Detect which cell encompasses the target text, then output its (X, Y) center coordinate. 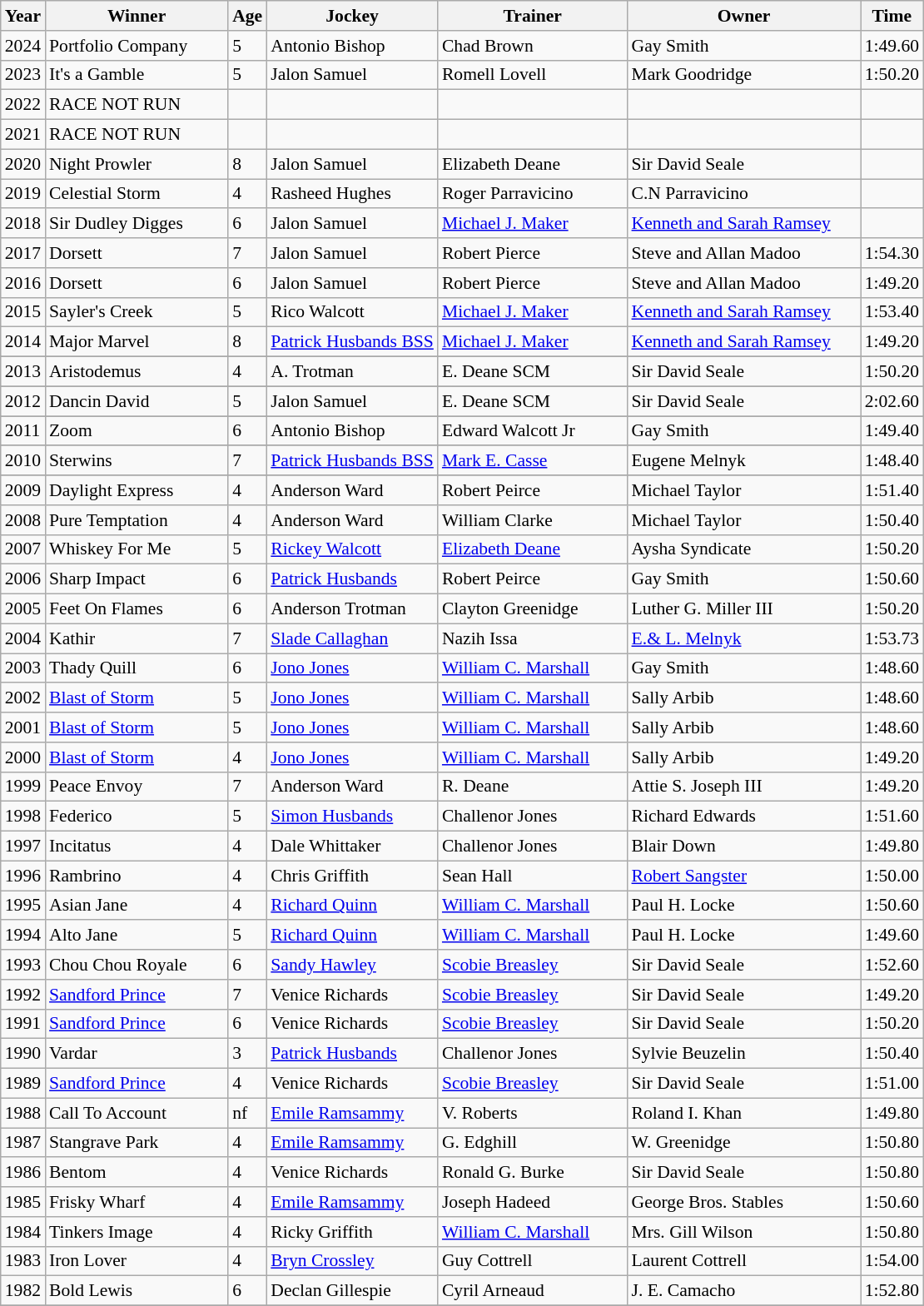
Chris Griffith (352, 876)
2022 (23, 105)
2:02.60 (892, 401)
W. Greenidge (744, 1143)
Joseph Hadeed (533, 1202)
Year (23, 16)
2006 (23, 579)
Sayler's Creek (137, 312)
V. Roberts (533, 1113)
Slade Callaghan (352, 638)
Mrs. Gill Wilson (744, 1232)
E.& L. Melnyk (744, 638)
Robert Sangster (744, 876)
2024 (23, 46)
Ricky Griffith (352, 1232)
1:52.80 (892, 1291)
Zoom (137, 431)
Winner (137, 16)
Sharp Impact (137, 579)
2010 (23, 461)
2000 (23, 757)
Romell Lovell (533, 75)
1992 (23, 995)
Dancin David (137, 401)
2013 (23, 372)
Age (247, 16)
Rickey Walcott (352, 549)
Bryn Crossley (352, 1261)
Rico Walcott (352, 312)
1997 (23, 847)
Kathir (137, 638)
Edward Walcott Jr (533, 431)
Luther G. Miller III (744, 609)
1:52.60 (892, 965)
2005 (23, 609)
2020 (23, 164)
Asian Jane (137, 906)
Rambrino (137, 876)
Sandy Hawley (352, 965)
Stangrave Park (137, 1143)
Owner (744, 16)
1:51.60 (892, 817)
Sylvie Beuzelin (744, 1054)
Chad Brown (533, 46)
Ronald G. Burke (533, 1173)
1:48.40 (892, 461)
1990 (23, 1054)
Mark E. Casse (533, 461)
Celestial Storm (137, 194)
2008 (23, 520)
Roland I. Khan (744, 1113)
Jockey (352, 16)
Chou Chou Royale (137, 965)
Feet On Flames (137, 609)
Sean Hall (533, 876)
Frisky Wharf (137, 1202)
Anderson Trotman (352, 609)
Guy Cottrell (533, 1261)
1998 (23, 817)
Sir Dudley Digges (137, 224)
2007 (23, 549)
2018 (23, 224)
Vardar (137, 1054)
2015 (23, 312)
Aysha Syndicate (744, 549)
1994 (23, 936)
1995 (23, 906)
Federico (137, 817)
Attie S. Joseph III (744, 787)
Simon Husbands (352, 817)
3 (247, 1054)
R. Deane (533, 787)
2001 (23, 727)
Clayton Greenidge (533, 609)
2016 (23, 283)
Pure Temptation (137, 520)
Bold Lewis (137, 1291)
1991 (23, 1024)
2009 (23, 490)
1:53.73 (892, 638)
Eugene Melnyk (744, 461)
Alto Jane (137, 936)
Trainer (533, 16)
Iron Lover (137, 1261)
C.N Parravicino (744, 194)
1:54.00 (892, 1261)
2017 (23, 253)
1:53.40 (892, 312)
Whiskey For Me (137, 549)
1985 (23, 1202)
1987 (23, 1143)
1:50.00 (892, 876)
Major Marvel (137, 342)
1993 (23, 965)
1989 (23, 1084)
2011 (23, 431)
Incitatus (137, 847)
2012 (23, 401)
J. E. Camacho (744, 1291)
2019 (23, 194)
1:54.30 (892, 253)
Tinkers Image (137, 1232)
William Clarke (533, 520)
Call To Account (137, 1113)
Richard Edwards (744, 817)
Laurent Cottrell (744, 1261)
1983 (23, 1261)
2003 (23, 668)
Roger Parravicino (533, 194)
1984 (23, 1232)
Time (892, 16)
1988 (23, 1113)
Cyril Arneaud (533, 1291)
It's a Gamble (137, 75)
Peace Envoy (137, 787)
Portfolio Company (137, 46)
Dale Whittaker (352, 847)
2014 (23, 342)
Bentom (137, 1173)
Sterwins (137, 461)
2023 (23, 75)
2021 (23, 135)
Declan Gillespie (352, 1291)
Blair Down (744, 847)
Rasheed Hughes (352, 194)
2002 (23, 698)
G. Edghill (533, 1143)
nf (247, 1113)
Thady Quill (137, 668)
Daylight Express (137, 490)
1982 (23, 1291)
A. Trotman (352, 372)
2004 (23, 638)
Night Prowler (137, 164)
1:49.40 (892, 431)
1996 (23, 876)
1:51.40 (892, 490)
1986 (23, 1173)
George Bros. Stables (744, 1202)
Aristodemus (137, 372)
Mark Goodridge (744, 75)
1999 (23, 787)
Nazih Issa (533, 638)
1:51.00 (892, 1084)
